Determine the (X, Y) coordinate at the center of the cell enclosing the given text.  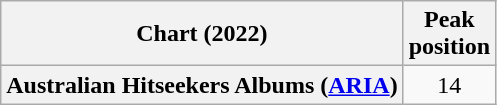
Chart (2022) (202, 34)
Peakposition (449, 34)
Australian Hitseekers Albums (ARIA) (202, 85)
14 (449, 85)
